Find where the given text appears and provide that cell's center as (X, Y) coordinate. 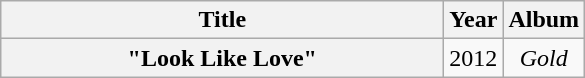
Album (544, 20)
Title (222, 20)
"Look Like Love" (222, 58)
Year (474, 20)
2012 (474, 58)
Gold (544, 58)
